Search for the cell housing the specified text and yield its (x, y) center coordinate. 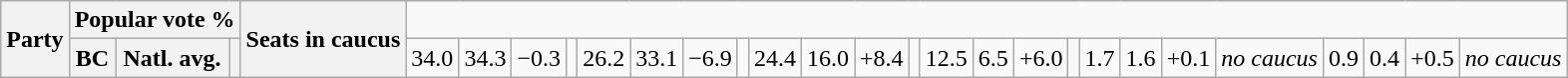
−0.3 (539, 58)
Seats in caucus (323, 39)
1.6 (1141, 58)
16.0 (828, 58)
+6.0 (1041, 58)
6.5 (993, 58)
33.1 (656, 58)
34.3 (485, 58)
0.9 (1343, 58)
1.7 (1099, 58)
BC (92, 58)
−6.9 (710, 58)
12.5 (946, 58)
26.2 (604, 58)
+0.1 (1189, 58)
+0.5 (1432, 58)
Natl. avg. (173, 58)
Popular vote % (155, 20)
0.4 (1384, 58)
24.4 (774, 58)
34.0 (433, 58)
+8.4 (882, 58)
Party (35, 39)
